For the text-containing cell, return its midpoint in [x, y] coordinate format. 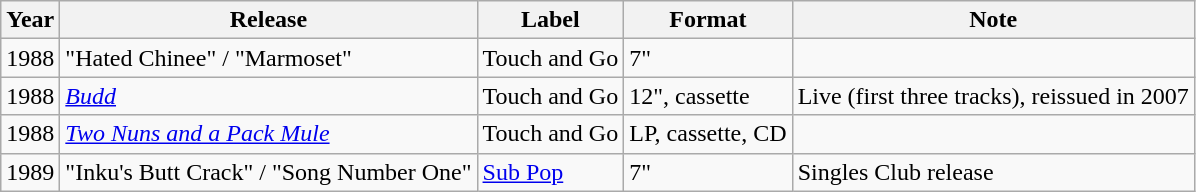
"Inku's Butt Crack" / "Song Number One" [268, 172]
LP, cassette, CD [708, 134]
Release [268, 20]
Year [30, 20]
Budd [268, 96]
Two Nuns and a Pack Mule [268, 134]
12", cassette [708, 96]
Live (first three tracks), reissued in 2007 [993, 96]
Singles Club release [993, 172]
"Hated Chinee" / "Marmoset" [268, 58]
1989 [30, 172]
Note [993, 20]
Sub Pop [550, 172]
Label [550, 20]
Format [708, 20]
